Output the (X, Y) coordinate of the center of the cell containing the given text.  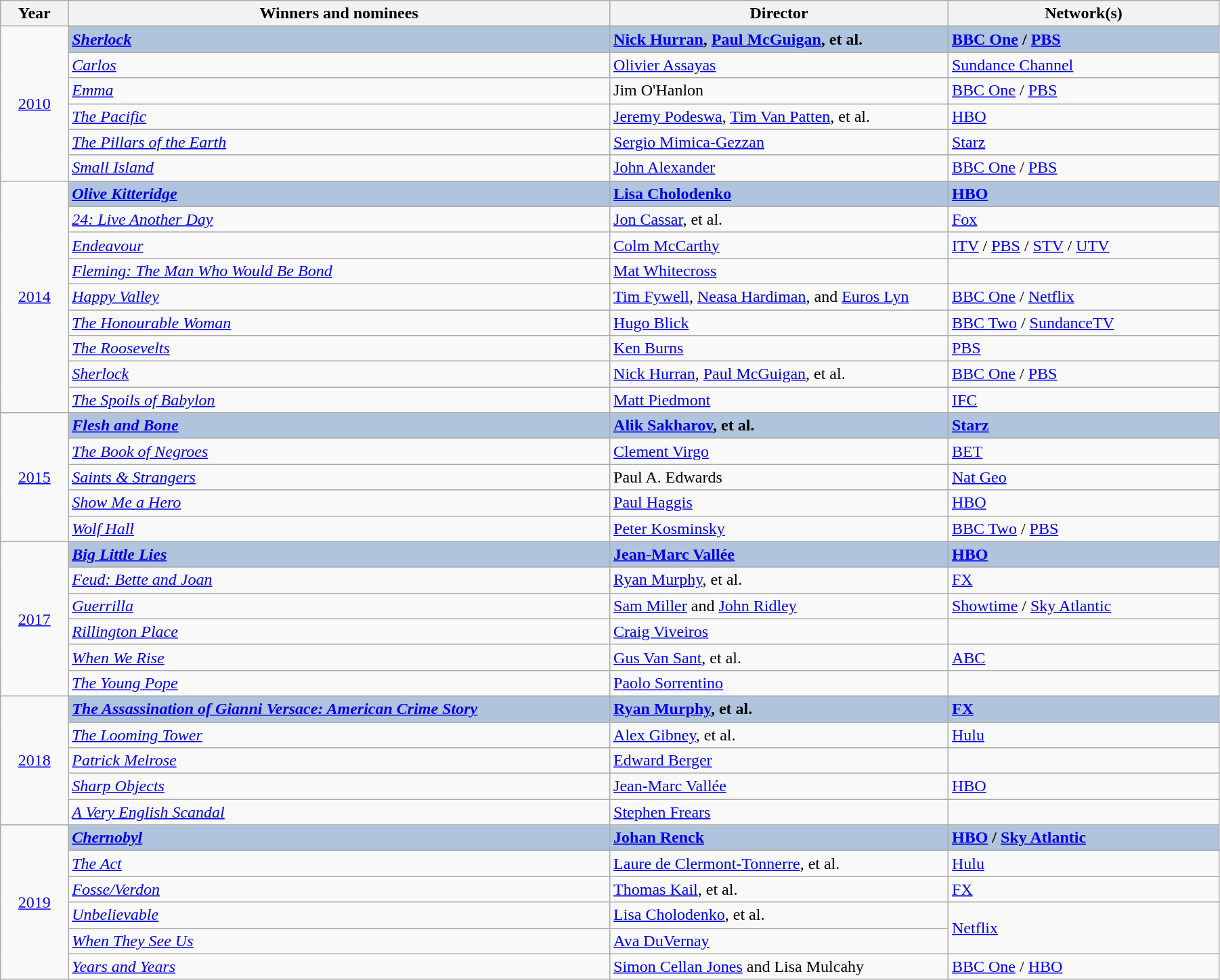
Mat Whitecross (779, 271)
Saints & Strangers (339, 477)
Network(s) (1083, 14)
24: Live Another Day (339, 219)
2010 (35, 104)
The Pacific (339, 116)
Matt Piedmont (779, 400)
Alex Gibney, et al. (779, 734)
Olive Kitteridge (339, 194)
Peter Kosminsky (779, 529)
2014 (35, 296)
Years and Years (339, 966)
Small Island (339, 168)
Stephen Frears (779, 812)
Flesh and Bone (339, 426)
2018 (35, 760)
Unbelievable (339, 915)
Sergio Mimica-Gezzan (779, 142)
John Alexander (779, 168)
BBC One / HBO (1083, 966)
Jeremy Podeswa, Tim Van Patten, et al. (779, 116)
Colm McCarthy (779, 245)
Netflix (1083, 928)
Sam Miller and John Ridley (779, 606)
BBC One / Netflix (1083, 296)
Fleming: The Man Who Would Be Bond (339, 271)
Paul A. Edwards (779, 477)
Year (35, 14)
Edward Berger (779, 761)
Endeavour (339, 245)
Nat Geo (1083, 477)
The Act (339, 864)
The Young Pope (339, 683)
The Honourable Woman (339, 323)
Ken Burns (779, 349)
The Book of Negroes (339, 451)
Patrick Melrose (339, 761)
Thomas Kail, et al. (779, 889)
Jim O'Hanlon (779, 91)
Chernobyl (339, 838)
Emma (339, 91)
ITV / PBS / STV / UTV (1083, 245)
Laure de Clermont-Tonnerre, et al. (779, 864)
Winners and nominees (339, 14)
Simon Cellan Jones and Lisa Mulcahy (779, 966)
Tim Fywell, Neasa Hardiman, and Euros Lyn (779, 296)
Gus Van Sant, et al. (779, 657)
Jon Cassar, et al. (779, 219)
Craig Viveiros (779, 631)
Carlos (339, 65)
Fox (1083, 219)
Alik Sakharov, et al. (779, 426)
Show Me a Hero (339, 503)
Director (779, 14)
Sharp Objects (339, 786)
ABC (1083, 657)
When We Rise (339, 657)
2019 (35, 902)
BBC Two / PBS (1083, 529)
Sundance Channel (1083, 65)
Johan Renck (779, 838)
Hugo Blick (779, 323)
The Pillars of the Earth (339, 142)
Paolo Sorrentino (779, 683)
The Assassination of Gianni Versace: American Crime Story (339, 709)
Feud: Bette and Joan (339, 580)
Wolf Hall (339, 529)
BBC Two / SundanceTV (1083, 323)
When They See Us (339, 941)
2015 (35, 477)
Olivier Assayas (779, 65)
Paul Haggis (779, 503)
Big Little Lies (339, 554)
IFC (1083, 400)
2017 (35, 619)
PBS (1083, 349)
Happy Valley (339, 296)
Rillington Place (339, 631)
A Very English Scandal (339, 812)
Showtime / Sky Atlantic (1083, 606)
Guerrilla (339, 606)
Clement Virgo (779, 451)
The Roosevelts (339, 349)
Fosse/Verdon (339, 889)
Ava DuVernay (779, 941)
HBO / Sky Atlantic (1083, 838)
The Looming Tower (339, 734)
Lisa Cholodenko, et al. (779, 915)
Lisa Cholodenko (779, 194)
BET (1083, 451)
The Spoils of Babylon (339, 400)
